Locate the cell with the specified text and output its (x, y) center coordinate. 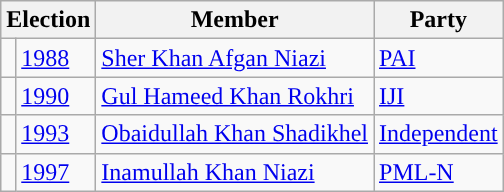
PML-N (439, 172)
1990 (56, 96)
1997 (56, 172)
Gul Hameed Khan Rokhri (235, 96)
Sher Khan Afgan Niazi (235, 58)
PAI (439, 58)
Obaidullah Khan Shadikhel (235, 134)
Party (439, 20)
Inamullah Khan Niazi (235, 172)
1988 (56, 58)
1993 (56, 134)
Member (235, 20)
IJI (439, 96)
Election (48, 20)
Independent (439, 134)
